Capture the cell that displays the provided text and extract its [x, y] central coordinate. 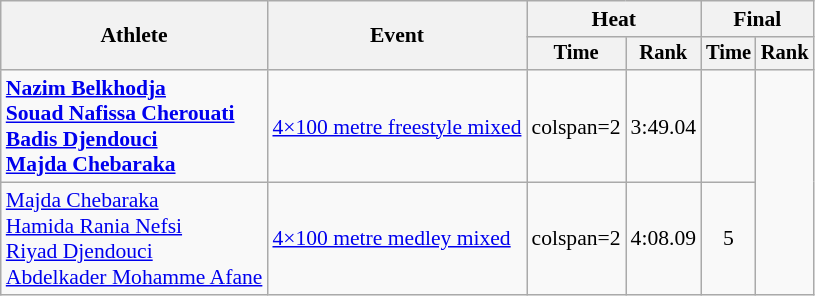
Nazim BelkhodjaSouad Nafissa CherouatiBadis DjendouciMajda Chebaraka [134, 126]
4:08.09 [664, 239]
5 [728, 239]
Majda ChebarakaHamida Rania NefsiRiyad DjendouciAbdelkader Mohamme Afane [134, 239]
Event [396, 36]
Heat [614, 19]
4×100 metre medley mixed [396, 239]
Final [757, 19]
Athlete [134, 36]
4×100 metre freestyle mixed [396, 126]
3:49.04 [664, 126]
